Pinpoint the cell where the given text exists, returning its (X, Y) midpoint coordinate. 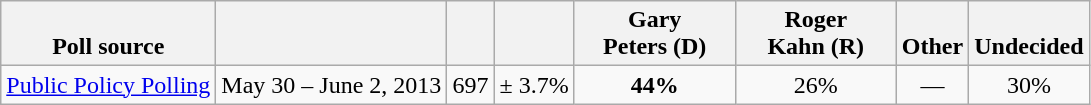
± 3.7% (534, 85)
RogerKahn (R) (816, 34)
697 (470, 85)
GaryPeters (D) (654, 34)
— (932, 85)
Undecided (1029, 34)
Other (932, 34)
Public Policy Polling (108, 85)
44% (654, 85)
26% (816, 85)
30% (1029, 85)
Poll source (108, 34)
May 30 – June 2, 2013 (332, 85)
